Extract the (x, y) coordinate from the center of the cell holding the provided text.  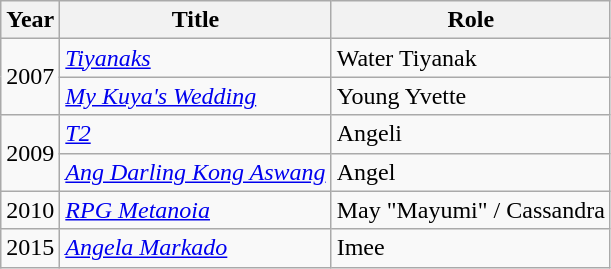
May "Mayumi" / Cassandra (470, 210)
Ang Darling Kong Aswang (196, 172)
Title (196, 20)
2015 (30, 248)
Angel (470, 172)
Angeli (470, 134)
Young Yvette (470, 96)
2007 (30, 77)
2010 (30, 210)
Role (470, 20)
RPG Metanoia (196, 210)
T2 (196, 134)
2009 (30, 153)
Imee (470, 248)
Angela Markado (196, 248)
Year (30, 20)
Tiyanaks (196, 58)
Water Tiyanak (470, 58)
My Kuya's Wedding (196, 96)
